Search for the cell housing the specified text and yield its (X, Y) center coordinate. 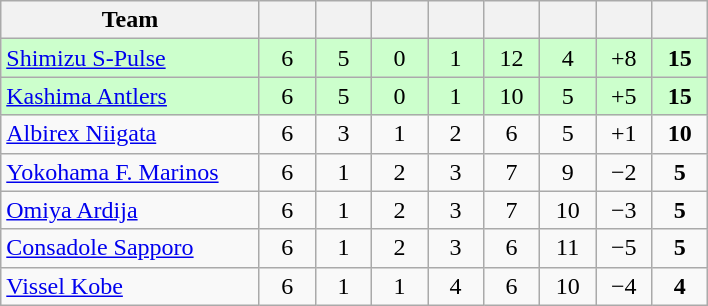
Consadole Sapporo (130, 248)
+1 (624, 134)
11 (568, 248)
Kashima Antlers (130, 96)
−2 (624, 172)
Omiya Ardija (130, 210)
Vissel Kobe (130, 286)
9 (568, 172)
Yokohama F. Marinos (130, 172)
−5 (624, 248)
+5 (624, 96)
+8 (624, 58)
Team (130, 20)
12 (512, 58)
Shimizu S-Pulse (130, 58)
−4 (624, 286)
−3 (624, 210)
Albirex Niigata (130, 134)
